Pinpoint the cell where the given text exists, returning its [X, Y] midpoint coordinate. 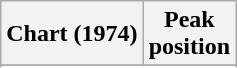
Chart (1974) [72, 34]
Peakposition [189, 34]
